Determine the (x, y) coordinate at the center of the cell enclosing the given text.  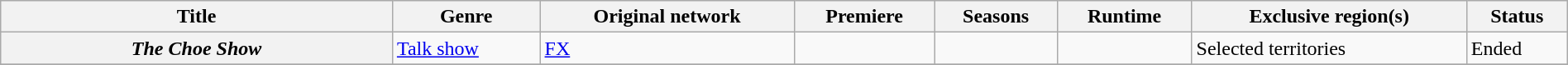
Ended (1517, 48)
The Choe Show (197, 48)
Title (197, 17)
Runtime (1125, 17)
Seasons (996, 17)
Premiere (864, 17)
Genre (466, 17)
Talk show (466, 48)
FX (667, 48)
Selected territories (1329, 48)
Original network (667, 17)
Exclusive region(s) (1329, 17)
Status (1517, 17)
